Capture the cell that displays the provided text and extract its [X, Y] central coordinate. 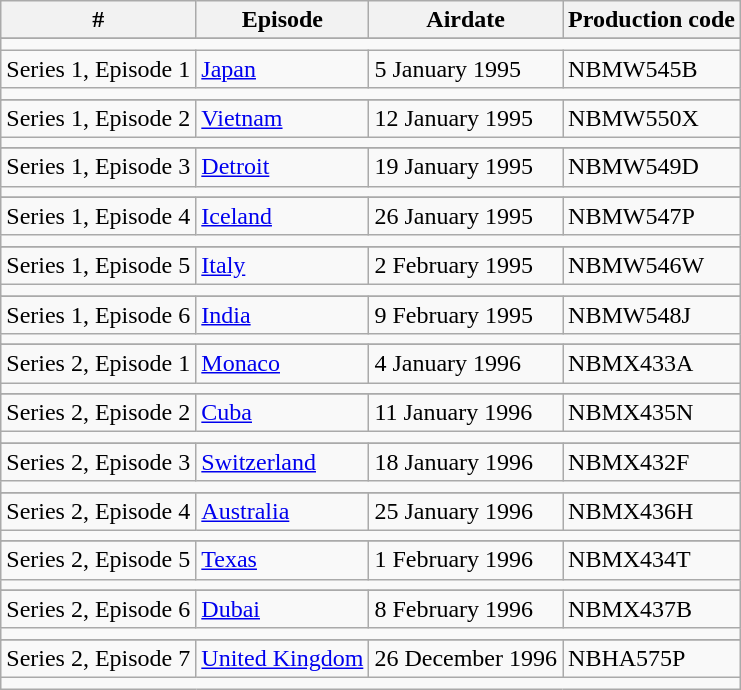
# [98, 20]
25 January 1996 [466, 511]
Series 1, Episode 5 [98, 265]
United Kingdom [282, 658]
Detroit [282, 167]
5 January 1995 [466, 69]
Series 1, Episode 4 [98, 216]
4 January 1996 [466, 364]
19 January 1995 [466, 167]
2 February 1995 [466, 265]
Series 2, Episode 5 [98, 560]
Monaco [282, 364]
Switzerland [282, 462]
Episode [282, 20]
26 December 1996 [466, 658]
12 January 1995 [466, 118]
Series 2, Episode 6 [98, 609]
NBMX437B [652, 609]
11 January 1996 [466, 413]
Japan [282, 69]
NBMW547P [652, 216]
NBMW546W [652, 265]
9 February 1995 [466, 315]
Airdate [466, 20]
NBMW549D [652, 167]
India [282, 315]
Italy [282, 265]
NBMX432F [652, 462]
Series 2, Episode 1 [98, 364]
Series 2, Episode 4 [98, 511]
Series 1, Episode 3 [98, 167]
NBMX434T [652, 560]
Vietnam [282, 118]
Iceland [282, 216]
Series 2, Episode 2 [98, 413]
Series 1, Episode 1 [98, 69]
1 February 1996 [466, 560]
NBMX433A [652, 364]
NBMX436H [652, 511]
NBMW550X [652, 118]
Series 2, Episode 7 [98, 658]
NBMX435N [652, 413]
Dubai [282, 609]
NBHA575P [652, 658]
NBMW545B [652, 69]
Production code [652, 20]
Series 2, Episode 3 [98, 462]
8 February 1996 [466, 609]
Australia [282, 511]
Texas [282, 560]
Series 1, Episode 6 [98, 315]
18 January 1996 [466, 462]
Series 1, Episode 2 [98, 118]
NBMW548J [652, 315]
Cuba [282, 413]
26 January 1995 [466, 216]
